From the cell containing the given text, extract its center point as [X, Y] coordinate. 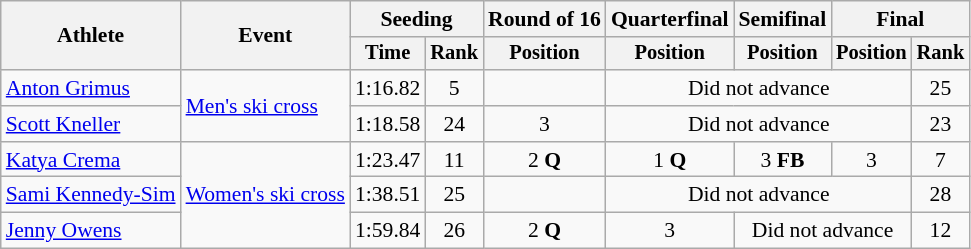
1:23.47 [388, 160]
5 [454, 88]
Sami Kennedy-Sim [91, 195]
Katya Crema [91, 160]
11 [454, 160]
Women's ski cross [266, 196]
Round of 16 [544, 19]
1:38.51 [388, 195]
Event [266, 36]
28 [941, 195]
1:16.82 [388, 88]
Semifinal [783, 19]
Anton Grimus [91, 88]
3 FB [783, 160]
1:18.58 [388, 124]
26 [454, 231]
Final [900, 19]
23 [941, 124]
7 [941, 160]
Athlete [91, 36]
Men's ski cross [266, 106]
Quarterfinal [670, 19]
1:59.84 [388, 231]
1 Q [670, 160]
Jenny Owens [91, 231]
12 [941, 231]
Time [388, 54]
Scott Kneller [91, 124]
Seeding [416, 19]
24 [454, 124]
